Scan for the cell matching the given text and deliver its (x, y) coordinate at center. 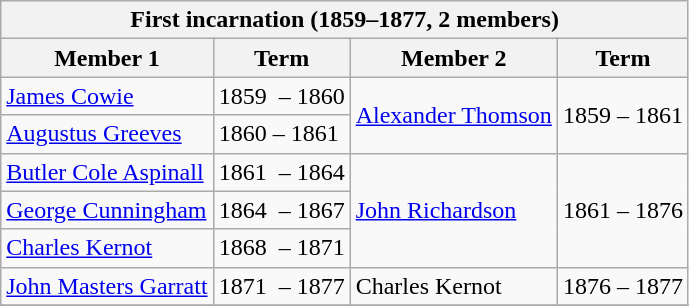
1868 – 1871 (282, 248)
Butler Cole Aspinall (107, 172)
1871 – 1877 (282, 286)
1859 – 1860 (282, 96)
1860 – 1861 (282, 134)
1864 – 1867 (282, 210)
1876 – 1877 (622, 286)
1861 – 1864 (282, 172)
George Cunningham (107, 210)
First incarnation (1859–1877, 2 members) (345, 20)
John Masters Garratt (107, 286)
1859 – 1861 (622, 115)
Alexander Thomson (454, 115)
James Cowie (107, 96)
Augustus Greeves (107, 134)
John Richardson (454, 210)
Member 1 (107, 58)
1861 – 1876 (622, 210)
Member 2 (454, 58)
